Return (x, y) of the center of cell containing provided text 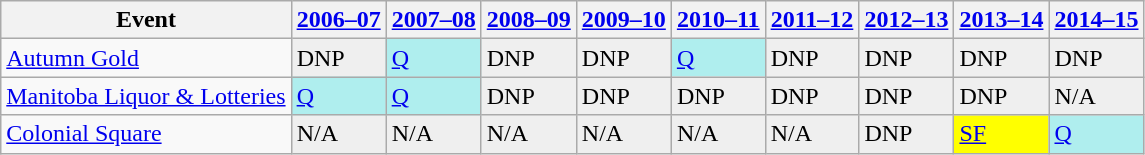
2006–07 (338, 20)
2012–13 (906, 20)
2013–14 (1002, 20)
Manitoba Liquor & Lotteries (146, 96)
2010–11 (718, 20)
2007–08 (434, 20)
Event (146, 20)
Colonial Square (146, 134)
2011–12 (812, 20)
SF (1002, 134)
2008–09 (528, 20)
2014–15 (1096, 20)
2009–10 (624, 20)
Autumn Gold (146, 58)
